Find where the given text appears and provide that cell's center as [X, Y] coordinate. 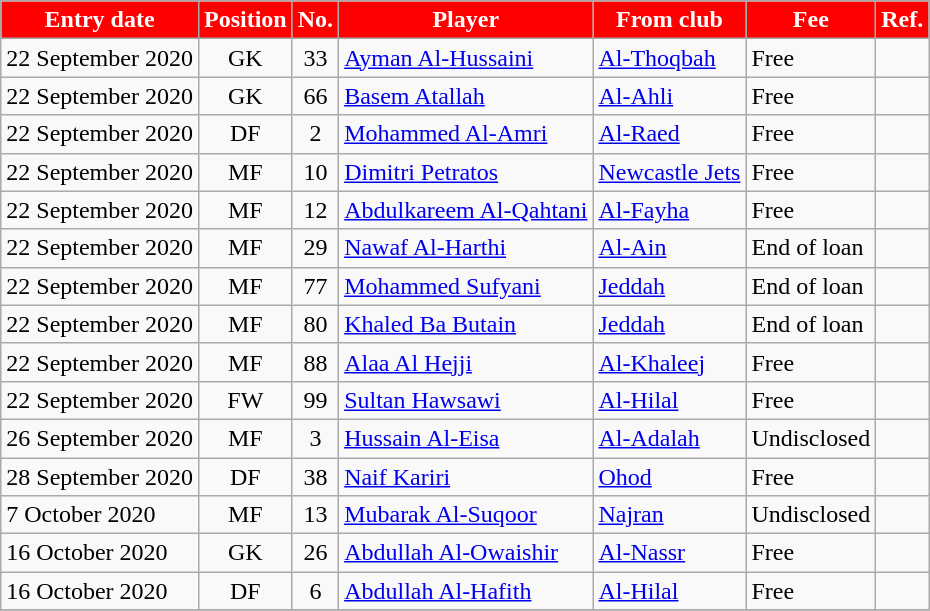
Sultan Hawsawi [466, 400]
Hussain Al-Eisa [466, 438]
6 [315, 591]
10 [315, 172]
99 [315, 400]
From club [670, 20]
Al-Nassr [670, 553]
Mohammed Al-Amri [466, 134]
Al-Adalah [670, 438]
26 September 2020 [100, 438]
88 [315, 362]
No. [315, 20]
Al-Khaleej [670, 362]
Ayman Al-Hussaini [466, 58]
13 [315, 515]
29 [315, 248]
Al-Fayha [670, 210]
Abdullah Al-Owaishir [466, 553]
33 [315, 58]
Al-Thoqbah [670, 58]
Al-Raed [670, 134]
28 September 2020 [100, 477]
Position [245, 20]
12 [315, 210]
77 [315, 286]
Dimitri Petratos [466, 172]
Najran [670, 515]
Player [466, 20]
Abdulkareem Al-Qahtani [466, 210]
Ohod [670, 477]
2 [315, 134]
Abdullah Al-Hafith [466, 591]
FW [245, 400]
66 [315, 96]
Mubarak Al-Suqoor [466, 515]
Ref. [902, 20]
26 [315, 553]
Basem Atallah [466, 96]
38 [315, 477]
Entry date [100, 20]
80 [315, 324]
Al-Ain [670, 248]
Alaa Al Hejji [466, 362]
Nawaf Al-Harthi [466, 248]
Mohammed Sufyani [466, 286]
Newcastle Jets [670, 172]
Al-Ahli [670, 96]
Fee [811, 20]
Khaled Ba Butain [466, 324]
7 October 2020 [100, 515]
Naif Kariri [466, 477]
3 [315, 438]
